Return the [X, Y] coordinate for the center point of the cell that contains the specified text.  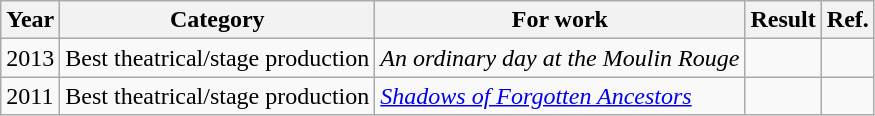
2011 [30, 96]
Result [783, 20]
Category [218, 20]
For work [560, 20]
Ref. [848, 20]
Year [30, 20]
Shadows of Forgotten Ancestors [560, 96]
2013 [30, 58]
An ordinary day at the Moulin Rouge [560, 58]
